Identify which cell holds the provided text, then report its [X, Y] central coordinate. 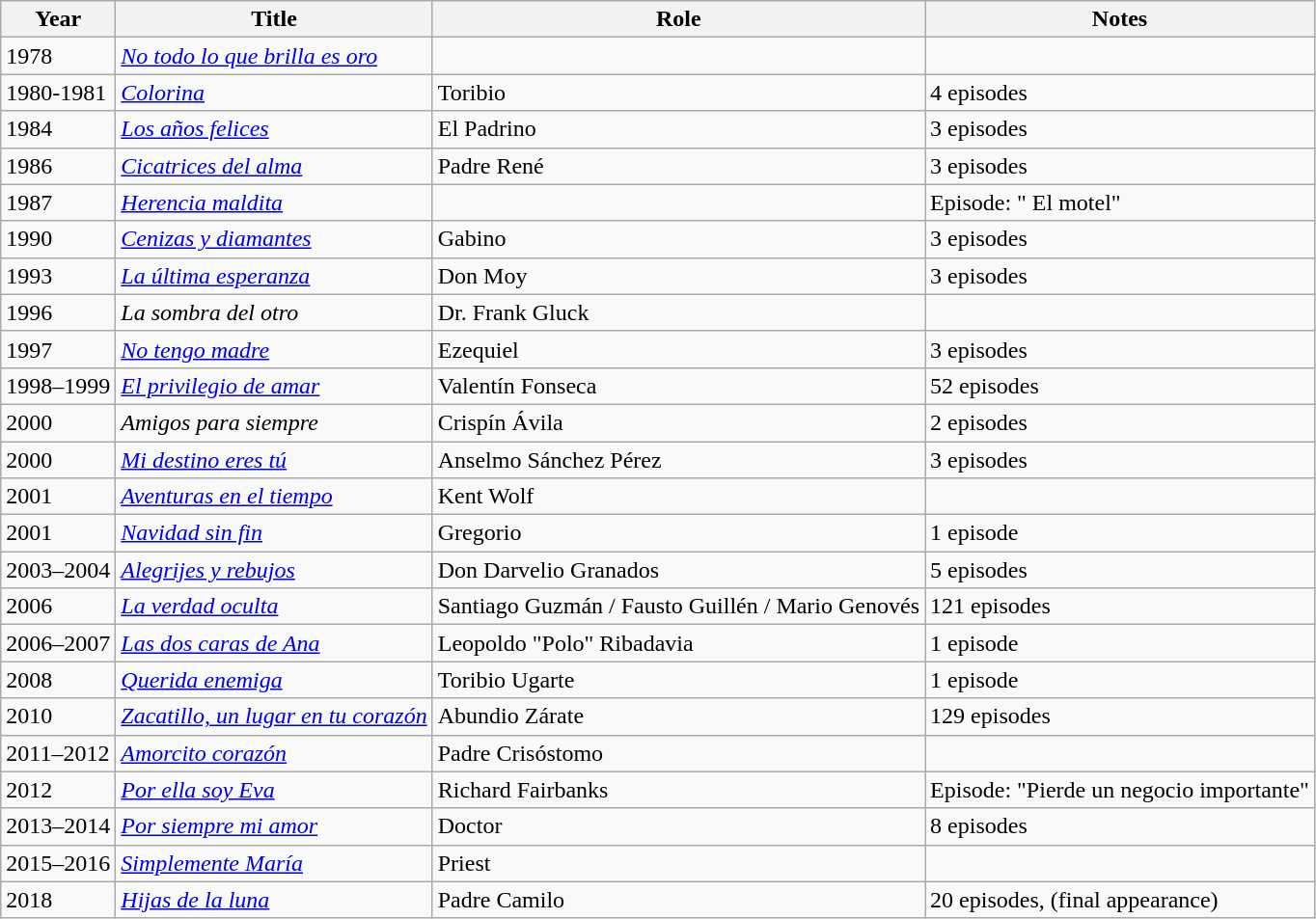
1986 [58, 166]
Don Darvelio Granados [678, 570]
8 episodes [1120, 826]
2015–2016 [58, 863]
Year [58, 19]
Padre Crisóstomo [678, 753]
Valentín Fonseca [678, 386]
Episode: " El motel" [1120, 203]
Episode: "Pierde un negocio importante" [1120, 790]
Herencia maldita [274, 203]
La última esperanza [274, 276]
Amigos para siempre [274, 422]
Cicatrices del alma [274, 166]
Mi destino eres tú [274, 460]
Role [678, 19]
Padre René [678, 166]
1984 [58, 129]
Notes [1120, 19]
Toribio Ugarte [678, 680]
Por ella soy Eva [274, 790]
Anselmo Sánchez Pérez [678, 460]
La sombra del otro [274, 312]
Title [274, 19]
1997 [58, 349]
Querida enemiga [274, 680]
No tengo madre [274, 349]
Las dos caras de Ana [274, 643]
2008 [58, 680]
2 episodes [1120, 422]
52 episodes [1120, 386]
2003–2004 [58, 570]
Navidad sin fin [274, 533]
Gregorio [678, 533]
El Padrino [678, 129]
Aventuras en el tiempo [274, 497]
1987 [58, 203]
Doctor [678, 826]
Los años felices [274, 129]
2006 [58, 607]
Priest [678, 863]
Gabino [678, 239]
Simplemente María [274, 863]
Ezequiel [678, 349]
Alegrijes y rebujos [274, 570]
121 episodes [1120, 607]
Padre Camilo [678, 900]
2011–2012 [58, 753]
Amorcito corazón [274, 753]
No todo lo que brilla es oro [274, 56]
20 episodes, (final appearance) [1120, 900]
Leopoldo "Polo" Ribadavia [678, 643]
El privilegio de amar [274, 386]
Dr. Frank Gluck [678, 312]
1978 [58, 56]
La verdad oculta [274, 607]
1990 [58, 239]
Kent Wolf [678, 497]
Colorina [274, 93]
1980-1981 [58, 93]
Santiago Guzmán / Fausto Guillén / Mario Genovés [678, 607]
4 episodes [1120, 93]
Toribio [678, 93]
5 episodes [1120, 570]
1993 [58, 276]
2012 [58, 790]
2006–2007 [58, 643]
Don Moy [678, 276]
2010 [58, 716]
1996 [58, 312]
Crispín Ávila [678, 422]
Zacatillo, un lugar en tu corazón [274, 716]
Richard Fairbanks [678, 790]
2013–2014 [58, 826]
2018 [58, 900]
Por siempre mi amor [274, 826]
129 episodes [1120, 716]
Hijas de la luna [274, 900]
Cenizas y diamantes [274, 239]
1998–1999 [58, 386]
Abundio Zárate [678, 716]
